Return the [x, y] coordinate for the center point of the cell that contains the specified text.  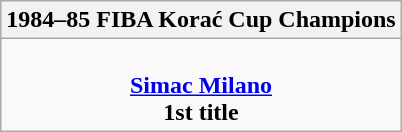
1984–85 FIBA Korać Cup Champions [201, 20]
Simac Milano 1st title [201, 85]
